Return the [X, Y] coordinate for the center point of the cell that contains the specified text.  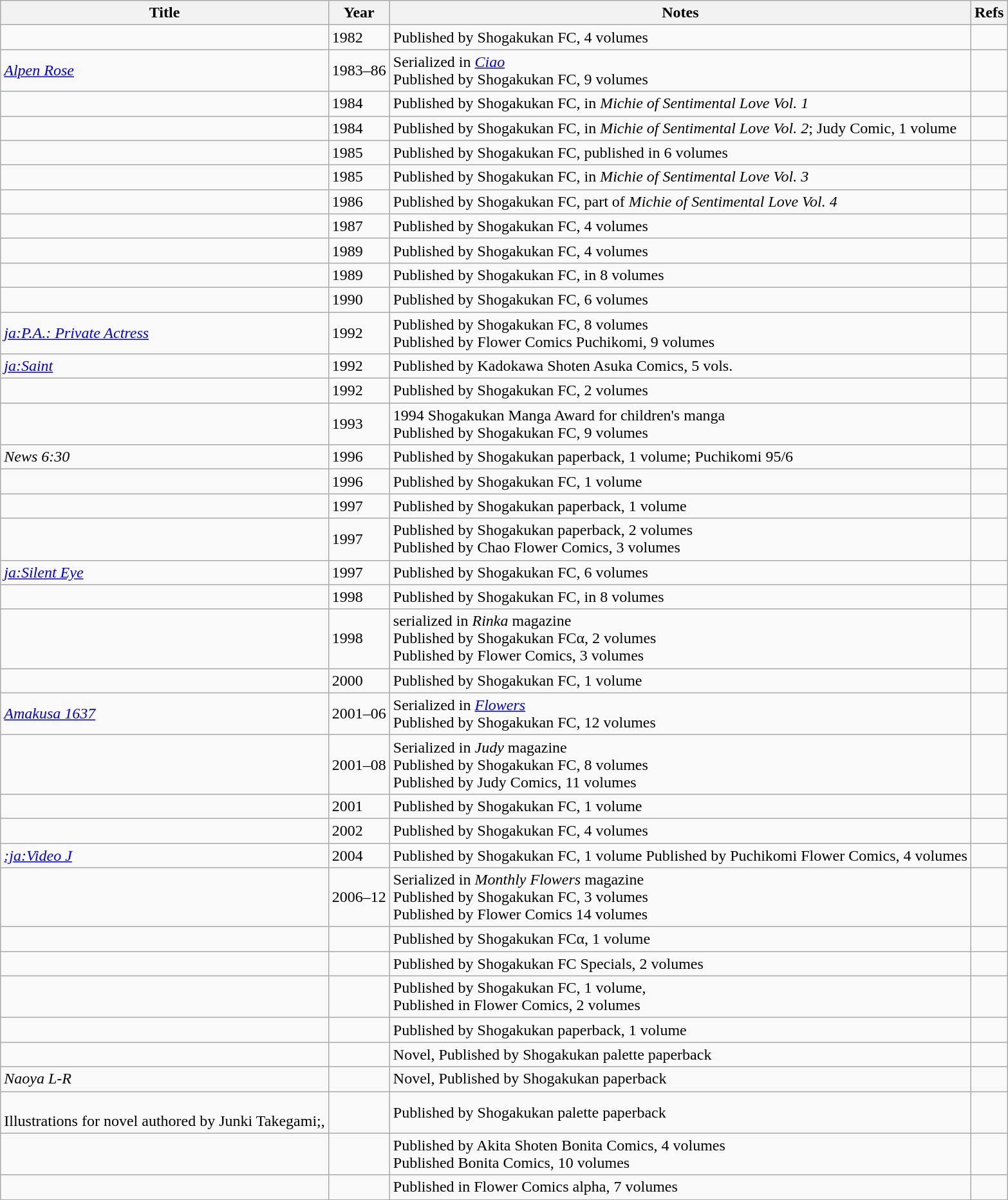
1990 [359, 299]
ja:P.A.: Private Actress [165, 332]
2001–06 [359, 713]
Serialized in FlowersPublished by Shogakukan FC, 12 volumes [680, 713]
:ja:Video J [165, 856]
Serialized in CiaoPublished by Shogakukan FC, 9 volumes [680, 71]
Naoya L-R [165, 1079]
Published by Shogakukan FC, 1 volume, Published in Flower Comics, 2 volumes [680, 997]
1993 [359, 424]
2006–12 [359, 897]
Published by Akita Shoten Bonita Comics, 4 volumes Published Bonita Comics, 10 volumes [680, 1154]
2000 [359, 680]
Published by Shogakukan FC, in Michie of Sentimental Love Vol. 3 [680, 177]
Amakusa 1637 [165, 713]
Published by Shogakukan FC, in Michie of Sentimental Love Vol. 2; Judy Comic, 1 volume [680, 128]
2001–08 [359, 764]
Published by Shogakukan FC, 1 volume Published by Puchikomi Flower Comics, 4 volumes [680, 856]
Published by Kadokawa Shoten Asuka Comics, 5 vols. [680, 366]
ja:Silent Eye [165, 572]
2004 [359, 856]
Published by Shogakukan paperback, 1 volume; Puchikomi 95/6 [680, 457]
1986 [359, 202]
Notes [680, 13]
Published by Shogakukan FC Specials, 2 volumes [680, 964]
Published by Shogakukan FC, published in 6 volumes [680, 153]
Novel, Published by Shogakukan palette paperback [680, 1055]
Published by Shogakukan FC, 2 volumes [680, 391]
Illustrations for novel authored by Junki Takegami;, [165, 1112]
Novel, Published by Shogakukan paperback [680, 1079]
Published by Shogakukan paperback, 2 volumes Published by Chao Flower Comics, 3 volumes [680, 539]
Refs [989, 13]
Year [359, 13]
1987 [359, 226]
Published by Shogakukan FC, part of Michie of Sentimental Love Vol. 4 [680, 202]
Published by Shogakukan FCα, 1 volume [680, 939]
2002 [359, 830]
Title [165, 13]
Published by Shogakukan palette paperback [680, 1112]
Published in Flower Comics alpha, 7 volumes [680, 1187]
1994 Shogakukan Manga Award for children's mangaPublished by Shogakukan FC, 9 volumes [680, 424]
News 6:30 [165, 457]
ja:Saint [165, 366]
2001 [359, 806]
Alpen Rose [165, 71]
1983–86 [359, 71]
Published by Shogakukan FC, in Michie of Sentimental Love Vol. 1 [680, 104]
Serialized in Judy magazinePublished by Shogakukan FC, 8 volumes Published by Judy Comics, 11 volumes [680, 764]
Serialized in Monthly Flowers magazinePublished by Shogakukan FC, 3 volumesPublished by Flower Comics 14 volumes [680, 897]
serialized in Rinka magazinePublished by Shogakukan FCα, 2 volumes Published by Flower Comics, 3 volumes [680, 639]
1982 [359, 37]
Published by Shogakukan FC, 8 volumes Published by Flower Comics Puchikomi, 9 volumes [680, 332]
